Search for the cell housing the specified text and yield its [X, Y] center coordinate. 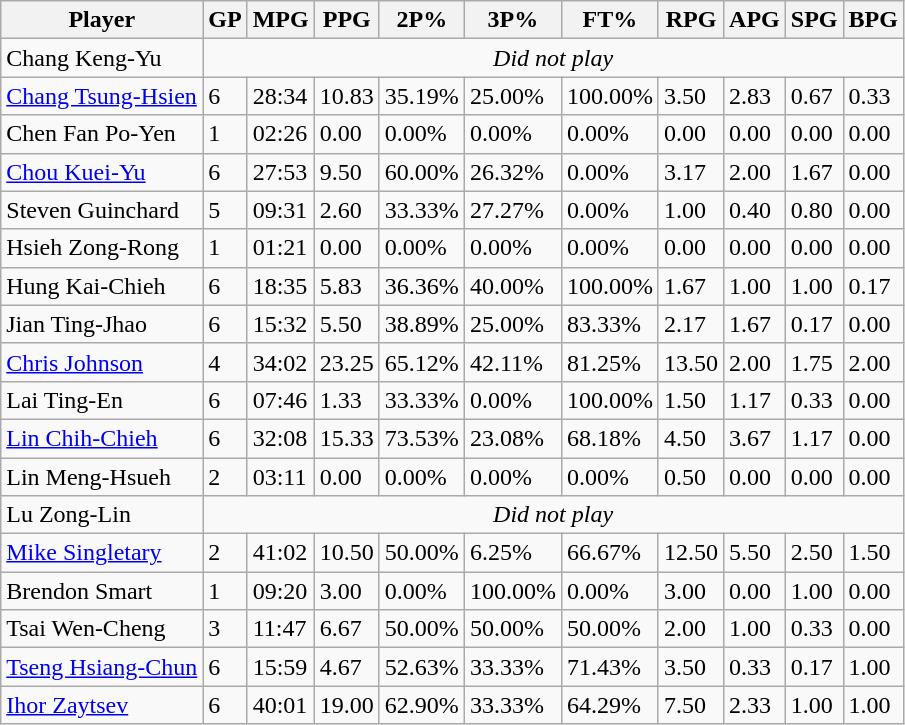
Lin Meng-Hsueh [102, 477]
34:02 [280, 362]
RPG [690, 20]
10.83 [346, 96]
41:02 [280, 553]
Chou Kuei-Yu [102, 172]
11:47 [280, 629]
60.00% [422, 172]
BPG [873, 20]
5.83 [346, 286]
23.25 [346, 362]
Brendon Smart [102, 591]
27:53 [280, 172]
6.67 [346, 629]
APG [755, 20]
73.53% [422, 438]
64.29% [610, 705]
38.89% [422, 324]
62.90% [422, 705]
0.40 [755, 210]
Jian Ting-Jhao [102, 324]
26.32% [512, 172]
15:59 [280, 667]
Player [102, 20]
Lai Ting-En [102, 400]
MPG [280, 20]
27.27% [512, 210]
4.50 [690, 438]
6.25% [512, 553]
PPG [346, 20]
66.67% [610, 553]
10.50 [346, 553]
1.75 [814, 362]
07:46 [280, 400]
40:01 [280, 705]
SPG [814, 20]
2.60 [346, 210]
FT% [610, 20]
09:20 [280, 591]
Lu Zong-Lin [102, 515]
13.50 [690, 362]
Chang Keng-Yu [102, 58]
1.33 [346, 400]
19.00 [346, 705]
Hsieh Zong-Rong [102, 248]
2.33 [755, 705]
02:26 [280, 134]
2.17 [690, 324]
GP [225, 20]
9.50 [346, 172]
Mike Singletary [102, 553]
18:35 [280, 286]
4 [225, 362]
35.19% [422, 96]
Tseng Hsiang-Chun [102, 667]
40.00% [512, 286]
2P% [422, 20]
09:31 [280, 210]
68.18% [610, 438]
3P% [512, 20]
Chen Fan Po-Yen [102, 134]
52.63% [422, 667]
71.43% [610, 667]
01:21 [280, 248]
65.12% [422, 362]
Ihor Zaytsev [102, 705]
Lin Chih-Chieh [102, 438]
4.67 [346, 667]
2.83 [755, 96]
42.11% [512, 362]
5 [225, 210]
0.50 [690, 477]
32:08 [280, 438]
0.80 [814, 210]
3.67 [755, 438]
3.17 [690, 172]
0.67 [814, 96]
3 [225, 629]
83.33% [610, 324]
Hung Kai-Chieh [102, 286]
15.33 [346, 438]
Steven Guinchard [102, 210]
Chang Tsung-Hsien [102, 96]
81.25% [610, 362]
28:34 [280, 96]
7.50 [690, 705]
2.50 [814, 553]
12.50 [690, 553]
15:32 [280, 324]
Tsai Wen-Cheng [102, 629]
36.36% [422, 286]
23.08% [512, 438]
03:11 [280, 477]
Chris Johnson [102, 362]
